Pinpoint the cell where the given text exists, returning its [x, y] midpoint coordinate. 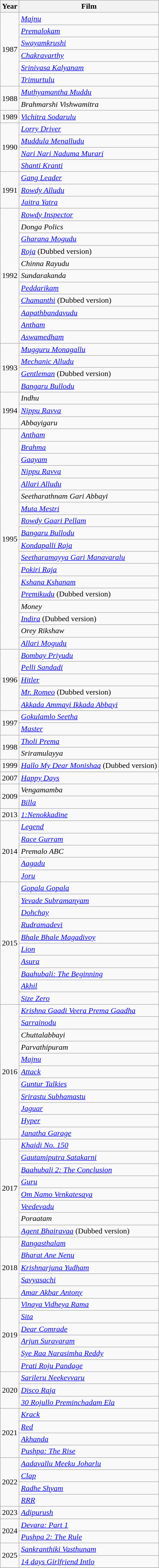
Chakravarthy [89, 55]
Aswamedham [89, 337]
Sita [89, 1316]
Nari Nari Naduma Murari [89, 153]
Khaidi No. 150 [89, 1145]
Hyper [89, 1121]
Chinna Rayudu [89, 263]
Brahma [89, 447]
1993 [10, 367]
Muta Mestri [89, 508]
Race Gurram [89, 839]
Seetharathnam Gari Abbayi [89, 496]
Donga Polics [89, 227]
Rowdy Gaari Pellam [89, 521]
Srirastu Subhamastu [89, 1096]
2018 [10, 1268]
2019 [10, 1335]
Muddula Menalludu [89, 141]
Sankranthiki Vasthunam [89, 1549]
1997 [10, 723]
Gang Leader [89, 178]
1999 [10, 766]
Kondapalli Raja [89, 545]
2020 [10, 1390]
14 days Girlfriend Intlo [89, 1562]
Happy Days [89, 778]
2014 [10, 851]
Mugguru Monagallu [89, 349]
Sarileru Neekevvaru [89, 1378]
Abbayigaru [89, 423]
2015 [10, 943]
Indira (Dubbed version) [89, 619]
Year [10, 6]
Pokiri Raja [89, 570]
Roja (Dubbed version) [89, 251]
Lorry Driver [89, 129]
Clap [89, 1476]
30 Rojullo Preminchadam Ela [89, 1402]
Mechanic Alludu [89, 362]
Trimurtulu [89, 80]
Money [89, 606]
Muthyamantha Muddu [89, 92]
1989 [10, 116]
Amar Akbar Antony [89, 1292]
Prati Roju Pandage [89, 1366]
Aapathbandavudu [89, 312]
RRR [89, 1500]
Tholi Prema [89, 741]
2007 [10, 778]
Legend [89, 827]
Jaguar [89, 1108]
Allari Alludu [89, 484]
Hitler [89, 680]
Vengamamba [89, 790]
Agent Bhairavaa (Dubbed version) [89, 1231]
Shanti Kranti [89, 166]
Savyasachi [89, 1280]
2016 [10, 1072]
Baahubali: The Beginning [89, 974]
Gaayam [89, 459]
Devara: Part 1 [89, 1525]
Chuttalabbayi [89, 1035]
Guru [89, 1182]
Sundarakanda [89, 276]
Pelli Sandadi [89, 668]
Indhu [89, 398]
Rudramadevi [89, 925]
Baahubali 2: The Conclusion [89, 1170]
Chamanthi (Dubbed version) [89, 300]
Bhale Bhale Magadivoy [89, 937]
Jaitra Yatra [89, 202]
2013 [10, 815]
Guntur Talkies [89, 1084]
Red [89, 1427]
Asura [89, 962]
Swayamkrushi [89, 43]
Rowdy Alludu [89, 190]
Rowdy Inspector [89, 215]
Poraatam [89, 1219]
Dear Comrade [89, 1329]
Bombay Priyudu [89, 655]
Film [89, 6]
Gharana Mogudu [89, 239]
1990 [10, 147]
Aagadu [89, 863]
2023 [10, 1512]
1988 [10, 98]
1987 [10, 49]
Premikudu (Dubbed version) [89, 594]
Sarrainodu [89, 1023]
2022 [10, 1482]
1992 [10, 276]
1991 [10, 190]
1:Nenokkadine [89, 815]
Radhe Shyam [89, 1488]
Billa [89, 802]
Gokulamlo Seetha [89, 716]
Janatha Garage [89, 1133]
Attack [89, 1072]
2009 [10, 796]
Sriramulayya [89, 753]
Master [89, 729]
Brahmarshi Vishwamitra [89, 104]
2025 [10, 1555]
Parvathipuram [89, 1047]
Krack [89, 1415]
Akkada Ammayi Ikkada Abbayi [89, 704]
Pushpa: The Rise [89, 1451]
Premalo ABC [89, 851]
Akhil [89, 986]
Krishna Gaadi Veera Prema Gaadha [89, 1010]
Rangasthalam [89, 1243]
Mr. Romeo (Dubbed version) [89, 692]
1996 [10, 680]
Adipurush [89, 1512]
Om Namo Venkatesaya [89, 1194]
Allari Mogudu [89, 643]
Arjun Suravaram [89, 1341]
Bharat Ane Nenu [89, 1255]
Lion [89, 949]
Kshana Kshanam [89, 582]
Gentleman (Dubbed version) [89, 374]
Dohchay [89, 912]
Krishnarjuna Yudham [89, 1268]
Joru [89, 876]
Premalokam [89, 31]
Akhanda [89, 1439]
2024 [10, 1531]
Veedevadu [89, 1206]
Srinivasa Kalyanam [89, 68]
Aadavallu Meeku Joharlu [89, 1463]
Hallo My Dear Monishaa (Dubbed version) [89, 766]
Disco Raja [89, 1390]
1998 [10, 747]
Sye Raa Narasimha Reddy [89, 1353]
Vichitra Sodarulu [89, 116]
Gautamiputra Satakarni [89, 1158]
Gopala Gopala [89, 888]
Seetharamayya Gari Manavaralu [89, 558]
1994 [10, 410]
2021 [10, 1433]
Orey Rikshaw [89, 631]
Peddarikam [89, 288]
Size Zero [89, 998]
Yevade Subramanyam [89, 900]
Pushpa 2: The Rule [89, 1537]
2017 [10, 1188]
Vinaya Vidheya Rama [89, 1304]
1995 [10, 539]
